Output the [x, y] coordinate of the center of the cell containing the given text.  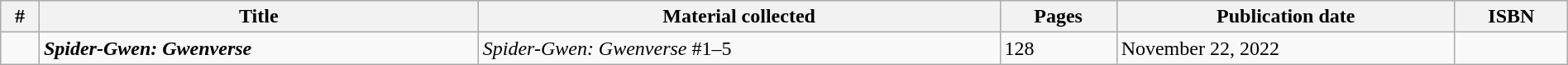
Spider-Gwen: Gwenverse [258, 48]
# [20, 17]
Spider-Gwen: Gwenverse #1–5 [739, 48]
November 22, 2022 [1285, 48]
ISBN [1511, 17]
Pages [1059, 17]
Publication date [1285, 17]
Material collected [739, 17]
Title [258, 17]
128 [1059, 48]
